Locate the cell with the specified text and output its [X, Y] center coordinate. 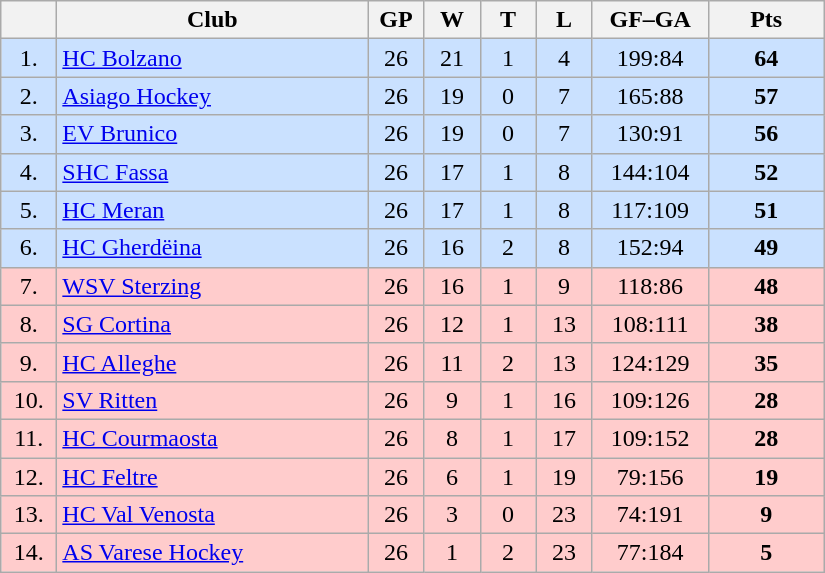
49 [766, 248]
118:86 [650, 286]
SV Ritten [212, 400]
6. [29, 248]
117:109 [650, 210]
9. [29, 362]
HC Alleghe [212, 362]
77:184 [650, 553]
6 [452, 477]
AS Varese Hockey [212, 553]
5 [766, 553]
HC Val Venosta [212, 515]
HC Courmaosta [212, 438]
64 [766, 58]
51 [766, 210]
WSV Sterzing [212, 286]
10. [29, 400]
35 [766, 362]
48 [766, 286]
21 [452, 58]
4 [564, 58]
108:111 [650, 324]
L [564, 20]
SG Cortina [212, 324]
12 [452, 324]
W [452, 20]
4. [29, 172]
144:104 [650, 172]
GP [396, 20]
57 [766, 96]
EV Brunico [212, 134]
165:88 [650, 96]
2. [29, 96]
79:156 [650, 477]
SHC Fassa [212, 172]
56 [766, 134]
T [508, 20]
11 [452, 362]
109:126 [650, 400]
HC Bolzano [212, 58]
109:152 [650, 438]
124:129 [650, 362]
52 [766, 172]
HC Meran [212, 210]
130:91 [650, 134]
7. [29, 286]
12. [29, 477]
13. [29, 515]
199:84 [650, 58]
3 [452, 515]
Pts [766, 20]
GF–GA [650, 20]
Asiago Hockey [212, 96]
HC Gherdëina [212, 248]
HC Feltre [212, 477]
1. [29, 58]
38 [766, 324]
Club [212, 20]
11. [29, 438]
74:191 [650, 515]
3. [29, 134]
14. [29, 553]
8. [29, 324]
5. [29, 210]
152:94 [650, 248]
